Extract the [x, y] coordinate from the center of the cell holding the provided text.  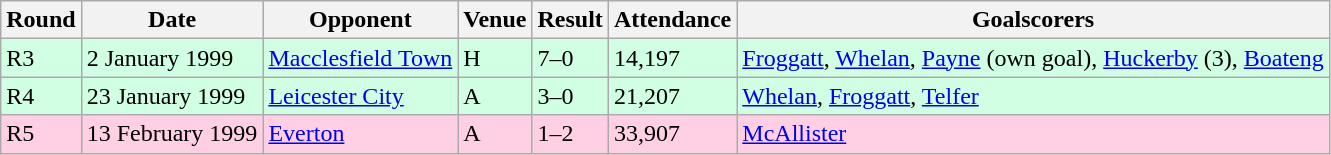
2 January 1999 [172, 58]
1–2 [570, 134]
R4 [41, 96]
Everton [360, 134]
33,907 [672, 134]
Result [570, 20]
Whelan, Froggatt, Telfer [1034, 96]
Macclesfield Town [360, 58]
Round [41, 20]
Leicester City [360, 96]
R5 [41, 134]
McAllister [1034, 134]
3–0 [570, 96]
R3 [41, 58]
Opponent [360, 20]
23 January 1999 [172, 96]
7–0 [570, 58]
13 February 1999 [172, 134]
Venue [495, 20]
14,197 [672, 58]
21,207 [672, 96]
Goalscorers [1034, 20]
Attendance [672, 20]
Date [172, 20]
H [495, 58]
Froggatt, Whelan, Payne (own goal), Huckerby (3), Boateng [1034, 58]
